Determine the (X, Y) coordinate at the center of the cell enclosing the given text.  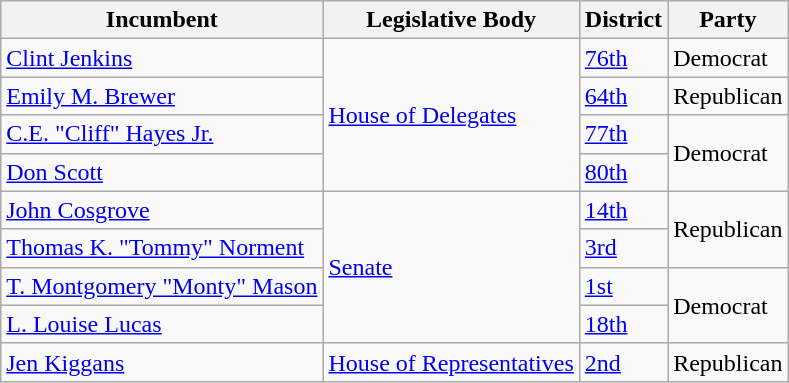
80th (623, 172)
2nd (623, 362)
Incumbent (162, 20)
John Cosgrove (162, 210)
Emily M. Brewer (162, 96)
Don Scott (162, 172)
14th (623, 210)
T. Montgomery "Monty" Mason (162, 286)
District (623, 20)
Thomas K. "Tommy" Norment (162, 248)
1st (623, 286)
77th (623, 134)
76th (623, 58)
House of Representatives (451, 362)
L. Louise Lucas (162, 324)
18th (623, 324)
C.E. "Cliff" Hayes Jr. (162, 134)
Legislative Body (451, 20)
3rd (623, 248)
House of Delegates (451, 115)
Senate (451, 267)
Jen Kiggans (162, 362)
Clint Jenkins (162, 58)
Party (728, 20)
64th (623, 96)
